Identify which cell holds the provided text, then report its [X, Y] central coordinate. 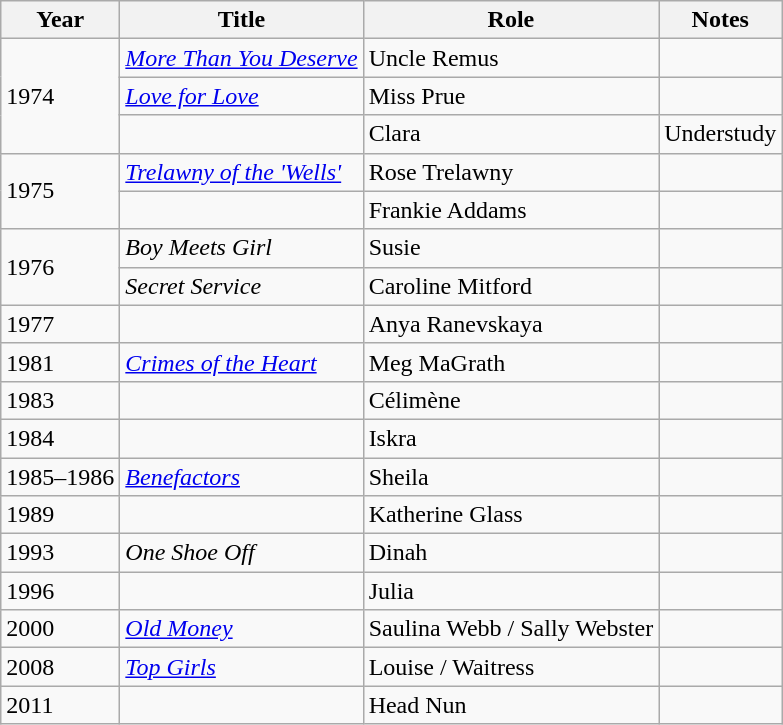
One Shoe Off [242, 553]
1981 [60, 362]
Célimène [511, 400]
Role [511, 20]
Uncle Remus [511, 58]
Caroline Mitford [511, 286]
1993 [60, 553]
2011 [60, 705]
1975 [60, 191]
Clara [511, 134]
Sheila [511, 477]
Top Girls [242, 667]
Old Money [242, 629]
Boy Meets Girl [242, 248]
1977 [60, 324]
Love for Love [242, 96]
Julia [511, 591]
Iskra [511, 438]
Year [60, 20]
Trelawny of the 'Wells' [242, 172]
Title [242, 20]
1974 [60, 96]
Notes [720, 20]
2008 [60, 667]
Understudy [720, 134]
Secret Service [242, 286]
Miss Prue [511, 96]
Crimes of the Heart [242, 362]
Benefactors [242, 477]
2000 [60, 629]
1985–1986 [60, 477]
Katherine Glass [511, 515]
Rose Trelawny [511, 172]
Dinah [511, 553]
Frankie Addams [511, 210]
1989 [60, 515]
1983 [60, 400]
Louise / Waitress [511, 667]
Saulina Webb / Sally Webster [511, 629]
Meg MaGrath [511, 362]
More Than You Deserve [242, 58]
1976 [60, 267]
Anya Ranevskaya [511, 324]
1996 [60, 591]
Head Nun [511, 705]
1984 [60, 438]
Susie [511, 248]
